Return the (X, Y) coordinate for the center point of the cell that contains the specified text.  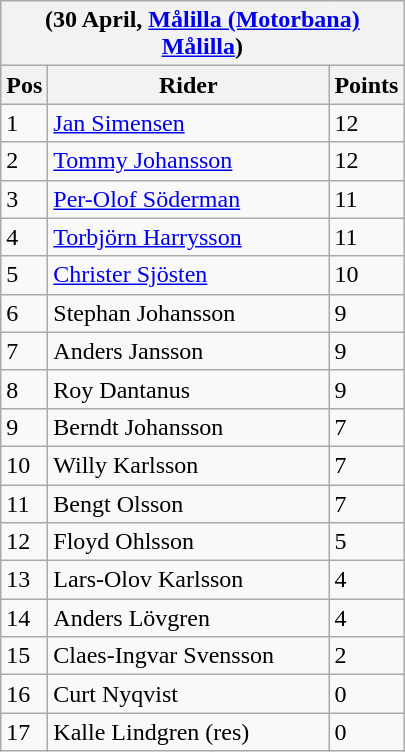
Stephan Johansson (188, 313)
Tommy Johansson (188, 161)
Points (366, 85)
Willy Karlsson (188, 465)
Claes-Ingvar Svensson (188, 656)
Jan Simensen (188, 123)
Anders Jansson (188, 351)
6 (24, 313)
Berndt Johansson (188, 427)
Christer Sjösten (188, 275)
3 (24, 199)
Kalle Lindgren (res) (188, 732)
Per-Olof Söderman (188, 199)
Anders Lövgren (188, 618)
Floyd Ohlsson (188, 542)
Bengt Olsson (188, 503)
Curt Nyqvist (188, 694)
Roy Dantanus (188, 389)
Lars-Olov Karlsson (188, 580)
Rider (188, 85)
8 (24, 389)
17 (24, 732)
(30 April, Målilla (Motorbana)Målilla) (202, 34)
14 (24, 618)
15 (24, 656)
16 (24, 694)
Pos (24, 85)
1 (24, 123)
13 (24, 580)
Torbjörn Harrysson (188, 237)
